Return [x, y] of the center of cell containing provided text 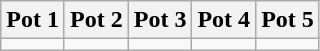
Pot 2 [96, 20]
Pot 3 [160, 20]
Pot 5 [288, 20]
Pot 1 [33, 20]
Pot 4 [224, 20]
